Capture the cell that displays the provided text and extract its [X, Y] central coordinate. 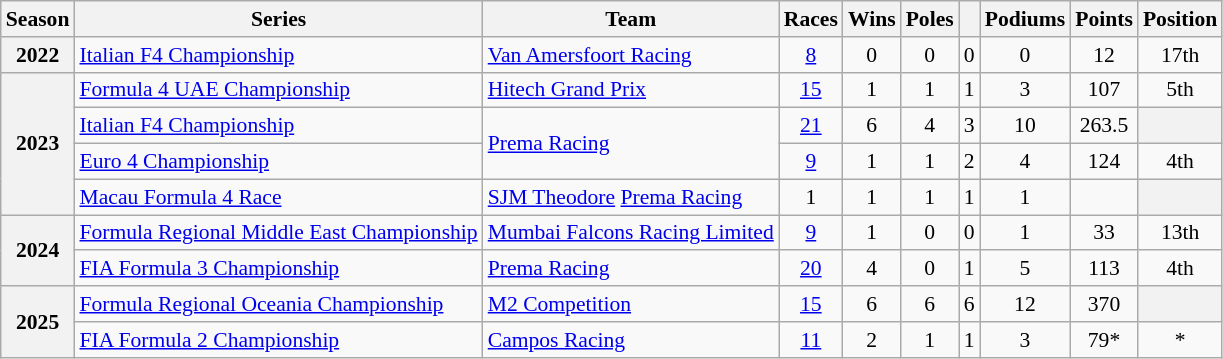
79* [1104, 340]
17th [1180, 55]
2025 [38, 322]
Team [631, 19]
263.5 [1104, 126]
20 [811, 269]
5 [1026, 269]
124 [1104, 162]
Formula Regional Oceania Championship [278, 304]
FIA Formula 2 Championship [278, 340]
Poles [930, 19]
* [1180, 340]
Euro 4 Championship [278, 162]
Campos Racing [631, 340]
5th [1180, 90]
Hitech Grand Prix [631, 90]
13th [1180, 233]
2023 [38, 143]
113 [1104, 269]
11 [811, 340]
Formula Regional Middle East Championship [278, 233]
Season [38, 19]
Van Amersfoort Racing [631, 55]
Position [1180, 19]
2022 [38, 55]
370 [1104, 304]
33 [1104, 233]
Formula 4 UAE Championship [278, 90]
Races [811, 19]
Points [1104, 19]
2024 [38, 250]
M2 Competition [631, 304]
10 [1026, 126]
Macau Formula 4 Race [278, 197]
107 [1104, 90]
21 [811, 126]
Mumbai Falcons Racing Limited [631, 233]
FIA Formula 3 Championship [278, 269]
SJM Theodore Prema Racing [631, 197]
Wins [872, 19]
Series [278, 19]
8 [811, 55]
Podiums [1026, 19]
